From the cell containing the given text, extract its center point as [x, y] coordinate. 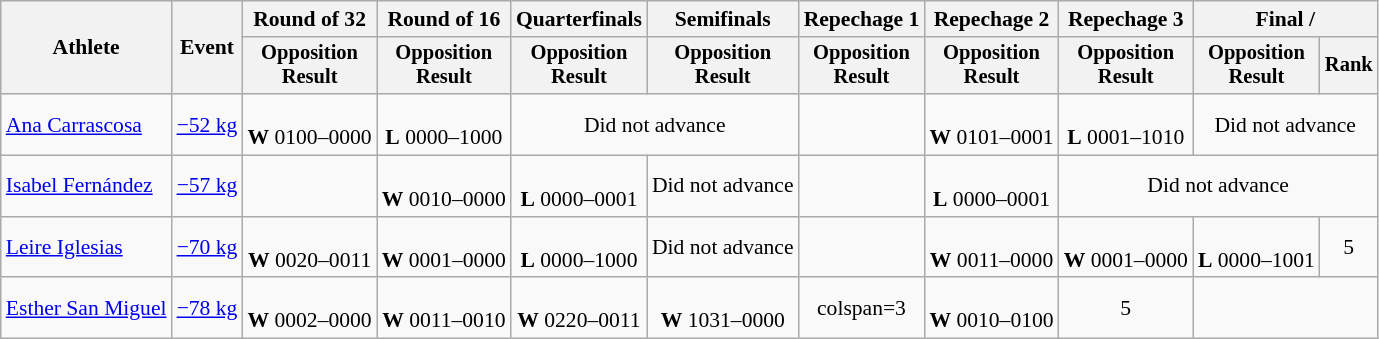
Isabel Fernández [86, 186]
W 0011–0010 [444, 308]
colspan=3 [862, 308]
−52 kg [208, 124]
W 0100–0000 [309, 124]
Repechage 1 [862, 19]
Repechage 2 [991, 19]
−70 kg [208, 248]
W 0002–0000 [309, 308]
L 0000–1001 [1256, 248]
Ana Carrascosa [86, 124]
Round of 16 [444, 19]
W 0010–0100 [991, 308]
Quarterfinals [579, 19]
−78 kg [208, 308]
Final / [1286, 19]
W 0220–0011 [579, 308]
Esther San Miguel [86, 308]
Semifinals [723, 19]
Repechage 3 [1126, 19]
−57 kg [208, 186]
Athlete [86, 48]
L 0001–1010 [1126, 124]
Leire Iglesias [86, 248]
W 0020–0011 [309, 248]
W 0010–0000 [444, 186]
Event [208, 48]
Rank [1349, 66]
Round of 32 [309, 19]
W 0101–0001 [991, 124]
W 0011–0000 [991, 248]
W 1031–0000 [723, 308]
